Scan for the cell matching the given text and deliver its (X, Y) coordinate at center. 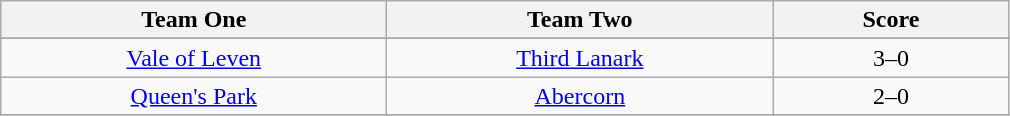
Team Two (580, 20)
3–0 (891, 58)
Abercorn (580, 96)
Team One (194, 20)
Vale of Leven (194, 58)
Score (891, 20)
2–0 (891, 96)
Queen's Park (194, 96)
Third Lanark (580, 58)
